Output the (X, Y) coordinate of the center of the cell containing the given text.  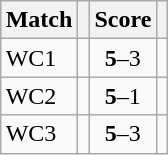
WC2 (39, 96)
WC1 (39, 58)
5–1 (123, 96)
Score (123, 20)
Match (39, 20)
WC3 (39, 134)
